Extract the (X, Y) coordinate from the center of the cell holding the provided text.  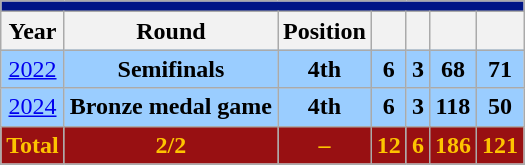
121 (500, 145)
2024 (33, 107)
12 (388, 145)
Semifinals (170, 69)
– (325, 145)
71 (500, 69)
118 (452, 107)
Year (33, 31)
2022 (33, 69)
2/2 (170, 145)
50 (500, 107)
68 (452, 69)
Round (170, 31)
Total (33, 145)
186 (452, 145)
Position (325, 31)
Bronze medal game (170, 107)
